Locate the cell with the specified text and output its [X, Y] center coordinate. 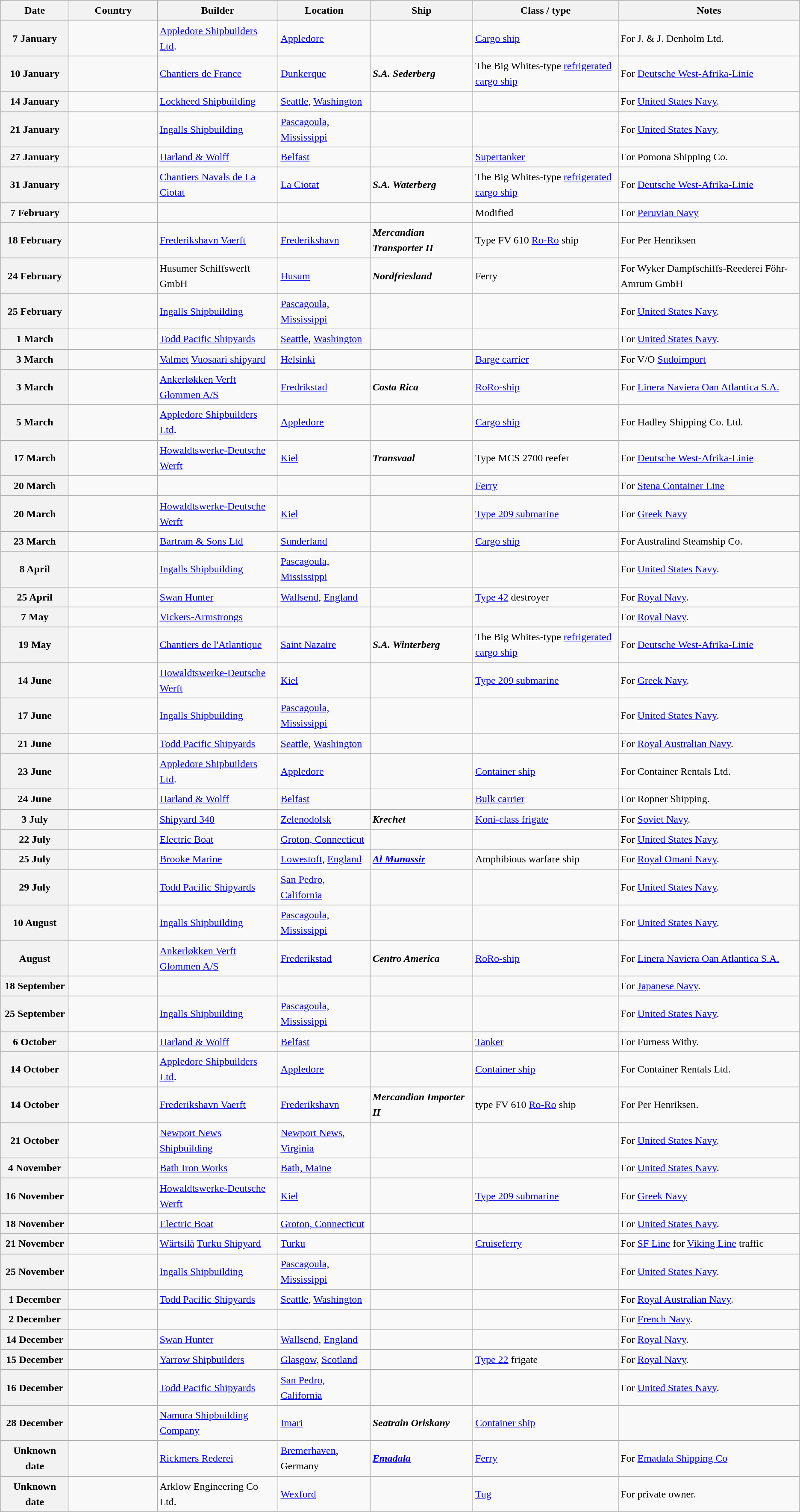
Ship [421, 10]
La Ciotat [324, 185]
Mercandian Transporter II [421, 240]
25 November [35, 1272]
Supertanker [545, 157]
Brooke Marine [218, 859]
25 April [35, 597]
Vickers-Armstrongs [218, 617]
Husum [324, 276]
21 June [35, 743]
23 March [35, 542]
Country [113, 10]
18 September [35, 986]
19 May [35, 645]
For Emadala Shipping Co [709, 1458]
For Per Henriksen [709, 240]
8 April [35, 569]
Type 42 destroyer [545, 597]
17 June [35, 716]
16 November [35, 1196]
Nordfriesland [421, 276]
23 June [35, 771]
1 December [35, 1299]
Bulk carrier [545, 799]
For Greek Navy. [709, 680]
Shipyard 340 [218, 819]
22 July [35, 840]
15 December [35, 1360]
For Hadley Shipping Co. Ltd. [709, 423]
type FV 610 Ro-Ro ship [545, 1105]
For SF Line for Viking Line traffic [709, 1244]
August [35, 958]
Newport News, Virginia [324, 1140]
Cruiseferry [545, 1244]
27 January [35, 157]
Lowestoft, England [324, 859]
For Japanese Navy. [709, 986]
Arklow Engineering Co Ltd. [218, 1494]
16 December [35, 1387]
Tanker [545, 1041]
Type FV 610 Ro-Ro ship [545, 240]
Fredrikstad [324, 387]
Wärtsilä Turku Shipyard [218, 1244]
14 January [35, 102]
21 January [35, 129]
Barge carrier [545, 360]
For Australind Steamship Co. [709, 542]
Husumer Schiffswerft GmbH [218, 276]
Sunderland [324, 542]
Bath Iron Works [218, 1168]
Dunkerque [324, 73]
For Ropner Shipping. [709, 799]
7 February [35, 213]
Location [324, 10]
10 January [35, 73]
For Peruvian Navy [709, 213]
For Per Henriksen. [709, 1105]
Date [35, 10]
For Furness Withy. [709, 1041]
For J. & J. Denholm Ltd. [709, 38]
Mercandian Importer II [421, 1105]
For Royal Omani Navy. [709, 859]
24 February [35, 276]
For Soviet Navy. [709, 819]
25 July [35, 859]
Yarrow Shipbuilders [218, 1360]
Amphibious warfare ship [545, 859]
1 March [35, 339]
For Pomona Shipping Co. [709, 157]
Saint Nazaire [324, 645]
Wexford [324, 1494]
25 February [35, 311]
S.A. Winterberg [421, 645]
Koni-class frigate [545, 819]
2 December [35, 1320]
24 June [35, 799]
Namura Shipbuilding Company [218, 1423]
Newport News Shipbuilding [218, 1140]
10 August [35, 923]
Bath, Maine [324, 1168]
Type 22 frigate [545, 1360]
3 July [35, 819]
Chantiers de France [218, 73]
Zelenodolsk [324, 819]
29 July [35, 888]
Krechet [421, 819]
Lockheed Shipbuilding [218, 102]
25 September [35, 1014]
For Wyker Dampfschiffs-Reederei Föhr-Amrum GmbH [709, 276]
For private owner. [709, 1494]
Frederikstad [324, 958]
Transvaal [421, 458]
7 January [35, 38]
Notes [709, 10]
14 December [35, 1339]
17 March [35, 458]
Chantiers Navals de La Ciotat [218, 185]
Centro America [421, 958]
14 June [35, 680]
For Stena Container Line [709, 486]
28 December [35, 1423]
For French Navy. [709, 1320]
Bartram & Sons Ltd [218, 542]
Builder [218, 10]
Al Munassir [421, 859]
18 February [35, 240]
Modified [545, 213]
Valmet Vuosaari shipyard [218, 360]
For V/O Sudoimport [709, 360]
Imari [324, 1423]
Turku [324, 1244]
Rickmers Rederei [218, 1458]
Costa Rica [421, 387]
7 May [35, 617]
Seatrain Oriskany [421, 1423]
S.A. Sederberg [421, 73]
S.A. Waterberg [421, 185]
5 March [35, 423]
Glasgow, Scotland [324, 1360]
Class / type [545, 10]
Type MCS 2700 reefer [545, 458]
Chantiers de l'Atlantique [218, 645]
21 November [35, 1244]
Emadala [421, 1458]
31 January [35, 185]
Bremerhaven, Germany [324, 1458]
Helsinki [324, 360]
4 November [35, 1168]
21 October [35, 1140]
6 October [35, 1041]
18 November [35, 1223]
Tug [545, 1494]
